For the text-containing cell, return its midpoint in (X, Y) coordinate format. 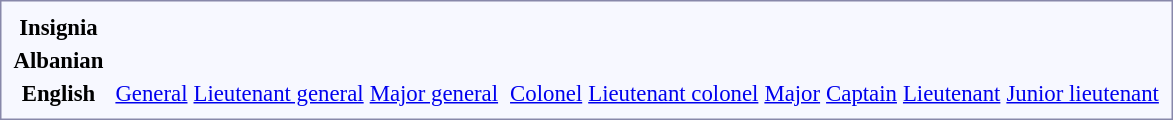
General (152, 93)
Albanian (58, 60)
Major (792, 93)
Captain (862, 93)
Lieutenant (951, 93)
English (58, 93)
Insignia (58, 27)
Lieutenant colonel (674, 93)
Major general (434, 93)
Colonel (546, 93)
Junior lieutenant (1082, 93)
Lieutenant general (278, 93)
